Search for the cell housing the specified text and yield its [x, y] center coordinate. 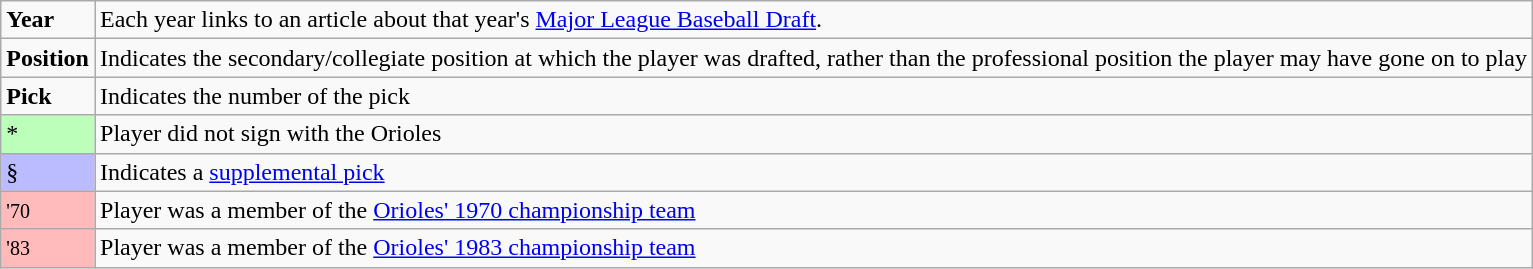
* [48, 134]
'83 [48, 248]
Indicates a supplemental pick [813, 172]
Player was a member of the Orioles' 1970 championship team [813, 210]
Player was a member of the Orioles' 1983 championship team [813, 248]
Player did not sign with the Orioles [813, 134]
Indicates the number of the pick [813, 96]
§ [48, 172]
Year [48, 20]
Position [48, 58]
Pick [48, 96]
Each year links to an article about that year's Major League Baseball Draft. [813, 20]
'70 [48, 210]
